Extract the [X, Y] coordinate from the center of the cell holding the provided text.  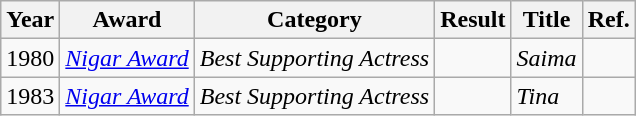
Award [127, 20]
1983 [30, 96]
Category [314, 20]
Tina [546, 96]
Title [546, 20]
Year [30, 20]
1980 [30, 58]
Saima [546, 58]
Result [473, 20]
Ref. [608, 20]
